From the cell containing the given text, extract its center point as (x, y) coordinate. 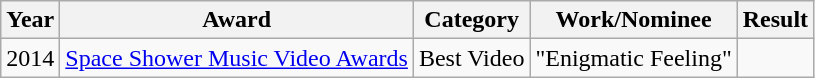
Year (30, 20)
Work/Nominee (634, 20)
"Enigmatic Feeling" (634, 58)
2014 (30, 58)
Space Shower Music Video Awards (237, 58)
Best Video (472, 58)
Award (237, 20)
Result (775, 20)
Category (472, 20)
